Detect which cell encompasses the target text, then output its (X, Y) center coordinate. 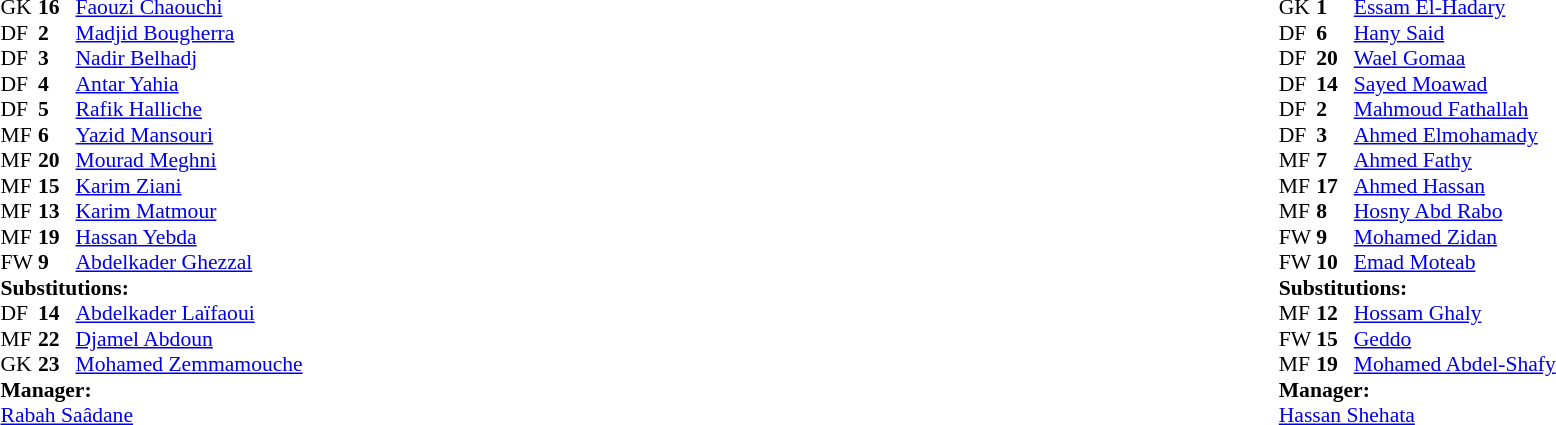
GK (19, 365)
22 (57, 339)
Yazid Mansouri (190, 135)
Hassan Yebda (190, 237)
17 (1335, 186)
Sayed Moawad (1455, 84)
Mohamed Abdel-Shafy (1455, 365)
Ahmed Elmohamady (1455, 135)
Ahmed Hassan (1455, 186)
Djamel Abdoun (190, 339)
Karim Matmour (190, 211)
Emad Moteab (1455, 263)
Abdelkader Ghezzal (190, 263)
12 (1335, 313)
4 (57, 84)
Mohamed Zemmamouche (190, 365)
Hossam Ghaly (1455, 313)
Karim Ziani (190, 186)
Nadir Belhadj (190, 59)
Antar Yahia (190, 84)
Hosny Abd Rabo (1455, 211)
23 (57, 365)
Madjid Bougherra (190, 33)
5 (57, 109)
Rafik Halliche (190, 109)
Mohamed Zidan (1455, 237)
Mourad Meghni (190, 161)
8 (1335, 211)
Wael Gomaa (1455, 59)
13 (57, 211)
7 (1335, 161)
Hany Said (1455, 33)
Geddo (1455, 339)
Ahmed Fathy (1455, 161)
Abdelkader Laïfaoui (190, 313)
Mahmoud Fathallah (1455, 109)
10 (1335, 263)
